Pinpoint the cell where the given text exists, returning its [X, Y] midpoint coordinate. 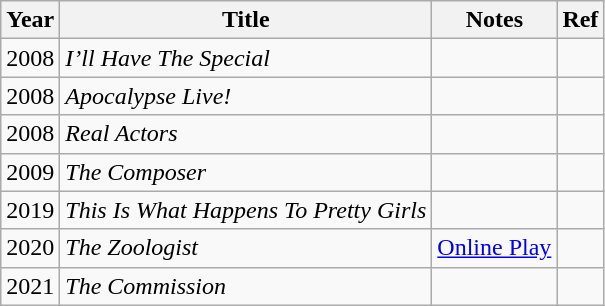
Notes [494, 20]
Year [30, 20]
The Composer [246, 172]
2021 [30, 286]
The Zoologist [246, 248]
Apocalypse Live! [246, 96]
2019 [30, 210]
This Is What Happens To Pretty Girls [246, 210]
I’ll Have The Special [246, 58]
The Commission [246, 286]
Title [246, 20]
2020 [30, 248]
Ref [580, 20]
Real Actors [246, 134]
2009 [30, 172]
Online Play [494, 248]
